Detect which cell encompasses the target text, then output its [X, Y] center coordinate. 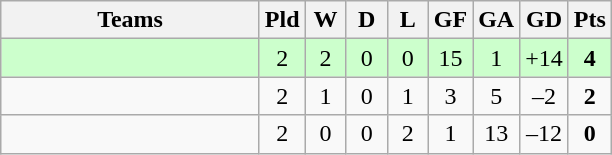
3 [450, 96]
Pts [590, 20]
4 [590, 58]
W [326, 20]
L [408, 20]
–2 [544, 96]
Teams [130, 20]
GF [450, 20]
GD [544, 20]
Pld [282, 20]
13 [496, 134]
+14 [544, 58]
D [366, 20]
15 [450, 58]
–12 [544, 134]
GA [496, 20]
5 [496, 96]
